Output the (X, Y) coordinate of the center of the cell containing the given text.  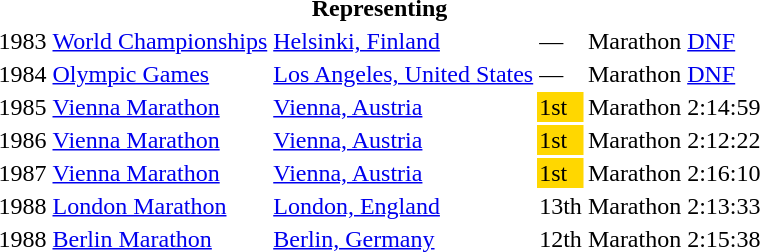
Los Angeles, United States (404, 74)
Helsinki, Finland (404, 41)
London Marathon (160, 206)
London, England (404, 206)
Olympic Games (160, 74)
13th (561, 206)
World Championships (160, 41)
